Detect which cell encompasses the target text, then output its [x, y] center coordinate. 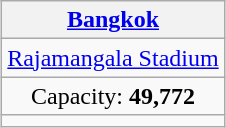
Bangkok [113, 20]
Capacity: 49,772 [113, 96]
Rajamangala Stadium [113, 58]
